Extract the [X, Y] coordinate from the center of the cell holding the provided text.  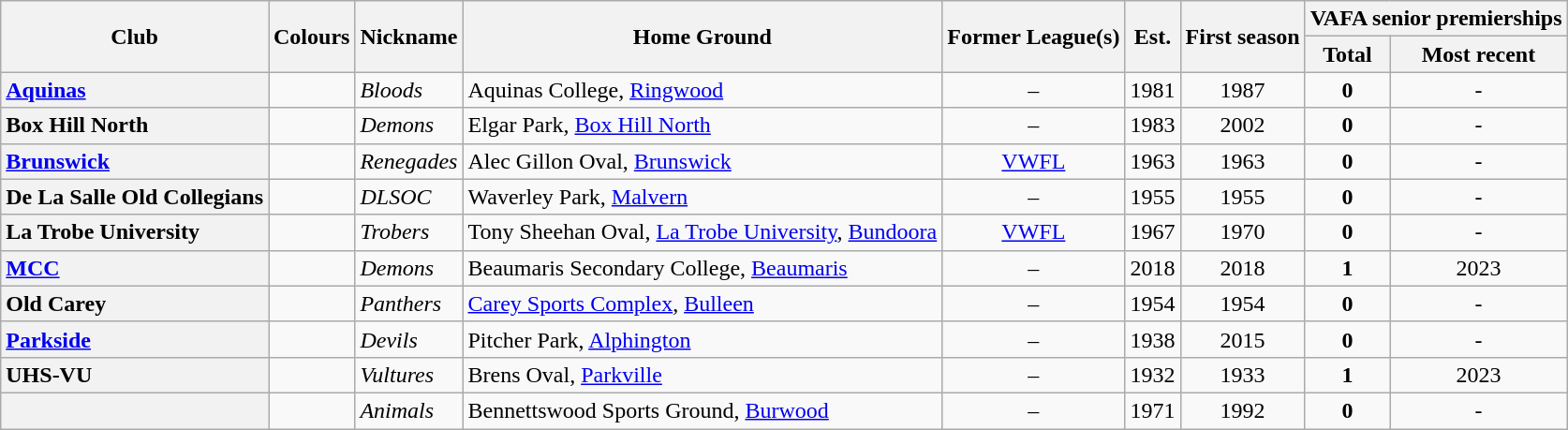
Colours [311, 37]
VAFA senior premierships [1436, 19]
2015 [1242, 339]
Home Ground [703, 37]
1933 [1242, 375]
1938 [1152, 339]
1932 [1152, 375]
Club [135, 37]
Carey Sports Complex, Bulleen [703, 304]
First season [1242, 37]
Est. [1152, 37]
Bennettswood Sports Ground, Burwood [703, 410]
Alec Gillon Oval, Brunswick [703, 161]
Aquinas [135, 90]
1981 [1152, 90]
1967 [1152, 232]
Total [1347, 54]
Parkside [135, 339]
Elgar Park, Box Hill North [703, 126]
Waverley Park, Malvern [703, 197]
De La Salle Old Collegians [135, 197]
Old Carey [135, 304]
1970 [1242, 232]
Renegades [408, 161]
Brunswick [135, 161]
Pitcher Park, Alphington [703, 339]
Tony Sheehan Oval, La Trobe University, Bundoora [703, 232]
Bloods [408, 90]
1983 [1152, 126]
Brens Oval, Parkville [703, 375]
Trobers [408, 232]
Beaumaris Secondary College, Beaumaris [703, 268]
UHS-VU [135, 375]
Vultures [408, 375]
1987 [1242, 90]
Former League(s) [1034, 37]
DLSOC [408, 197]
1992 [1242, 410]
Animals [408, 410]
Devils [408, 339]
Most recent [1478, 54]
Aquinas College, Ringwood [703, 90]
1971 [1152, 410]
MCC [135, 268]
Nickname [408, 37]
Panthers [408, 304]
2002 [1242, 126]
Box Hill North [135, 126]
La Trobe University [135, 232]
